Determine the [x, y] coordinate at the center of the cell enclosing the given text.  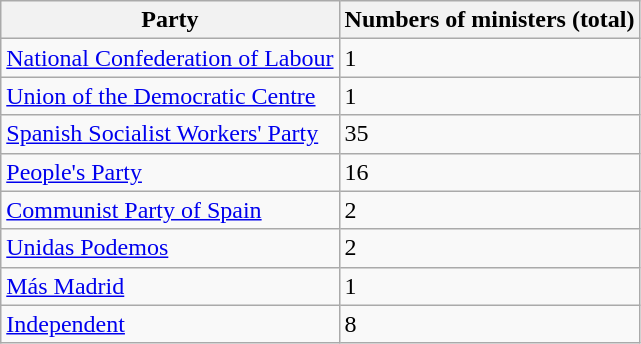
Independent [170, 324]
Unidas Podemos [170, 248]
8 [490, 324]
Más Madrid [170, 286]
Spanish Socialist Workers' Party [170, 134]
Union of the Democratic Centre [170, 96]
Numbers of ministers (total) [490, 20]
16 [490, 172]
Party [170, 20]
35 [490, 134]
Communist Party of Spain [170, 210]
National Confederation of Labour [170, 58]
People's Party [170, 172]
